Find where the given text appears and provide that cell's center as [X, Y] coordinate. 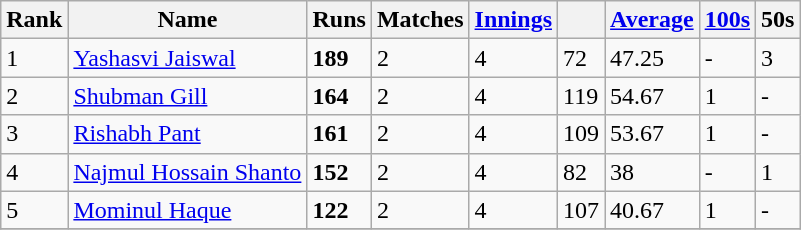
Najmul Hossain Shanto [188, 172]
189 [339, 58]
107 [582, 210]
5 [34, 210]
47.25 [652, 58]
Innings [513, 20]
40.67 [652, 210]
Name [188, 20]
82 [582, 172]
122 [339, 210]
Yashasvi Jaiswal [188, 58]
54.67 [652, 96]
50s [778, 20]
Rishabh Pant [188, 134]
Average [652, 20]
Runs [339, 20]
109 [582, 134]
100s [727, 20]
53.67 [652, 134]
Mominul Haque [188, 210]
38 [652, 172]
152 [339, 172]
Rank [34, 20]
Matches [420, 20]
Shubman Gill [188, 96]
164 [339, 96]
161 [339, 134]
119 [582, 96]
72 [582, 58]
